Identify which cell holds the provided text, then report its (X, Y) central coordinate. 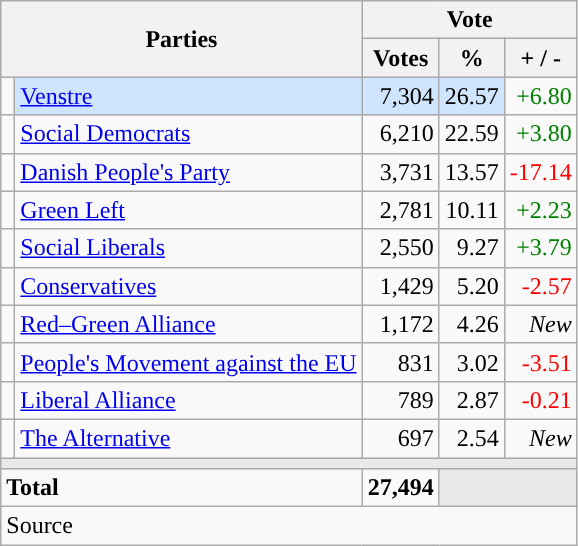
+6.80 (540, 96)
+2.23 (540, 210)
Danish People's Party (188, 172)
Total (182, 488)
3.02 (472, 362)
Conservatives (188, 286)
Red–Green Alliance (188, 324)
The Alternative (188, 438)
831 (400, 362)
10.11 (472, 210)
+3.79 (540, 248)
4.26 (472, 324)
1,429 (400, 286)
6,210 (400, 134)
Votes (400, 58)
3,731 (400, 172)
% (472, 58)
9.27 (472, 248)
-17.14 (540, 172)
7,304 (400, 96)
22.59 (472, 134)
+ / - (540, 58)
2,550 (400, 248)
Social Liberals (188, 248)
5.20 (472, 286)
13.57 (472, 172)
-3.51 (540, 362)
1,172 (400, 324)
Vote (470, 20)
-2.57 (540, 286)
26.57 (472, 96)
2,781 (400, 210)
Source (290, 526)
-0.21 (540, 400)
Parties (182, 39)
2.87 (472, 400)
697 (400, 438)
27,494 (400, 488)
Venstre (188, 96)
+3.80 (540, 134)
Liberal Alliance (188, 400)
People's Movement against the EU (188, 362)
Green Left (188, 210)
Social Democrats (188, 134)
2.54 (472, 438)
789 (400, 400)
